Search for the cell housing the specified text and yield its (x, y) center coordinate. 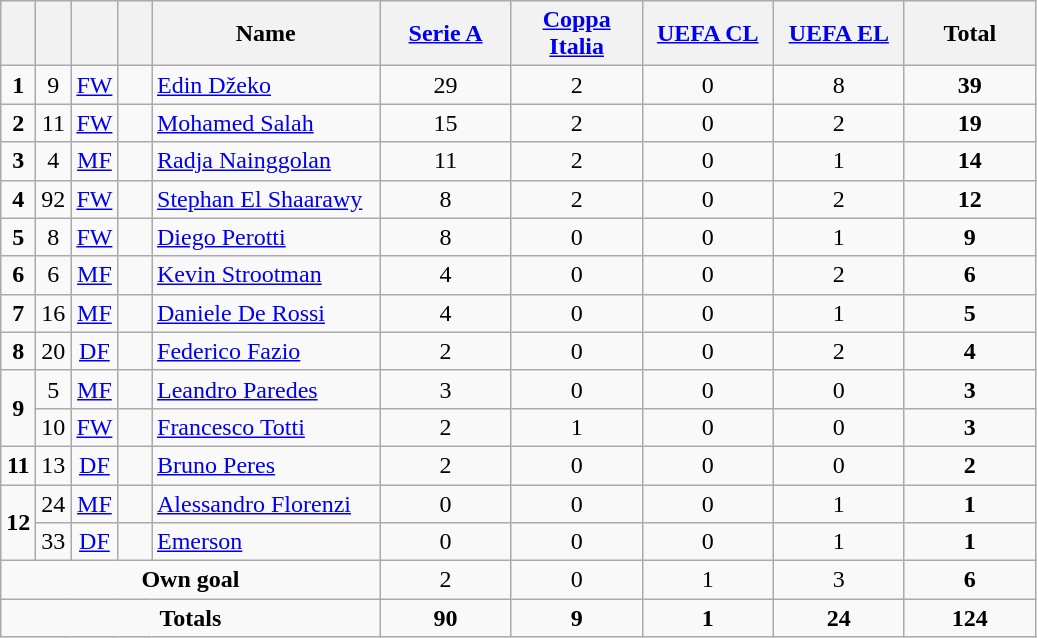
19 (970, 123)
92 (54, 199)
7 (18, 313)
16 (54, 313)
UEFA EL (838, 34)
Totals (190, 618)
Total (970, 34)
Coppa Italia (576, 34)
UEFA CL (708, 34)
39 (970, 85)
Emerson (266, 542)
Edin Džeko (266, 85)
Diego Perotti (266, 237)
33 (54, 542)
Mohamed Salah (266, 123)
15 (446, 123)
Leandro Paredes (266, 389)
Stephan El Shaarawy (266, 199)
20 (54, 351)
124 (970, 618)
Bruno Peres (266, 465)
Radja Nainggolan (266, 161)
Alessandro Florenzi (266, 503)
Name (266, 34)
14 (970, 161)
Federico Fazio (266, 351)
Serie A (446, 34)
Kevin Strootman (266, 275)
Francesco Totti (266, 427)
10 (54, 427)
Own goal (190, 580)
Daniele De Rossi (266, 313)
13 (54, 465)
90 (446, 618)
29 (446, 85)
